From the cell containing the given text, extract its center point as (X, Y) coordinate. 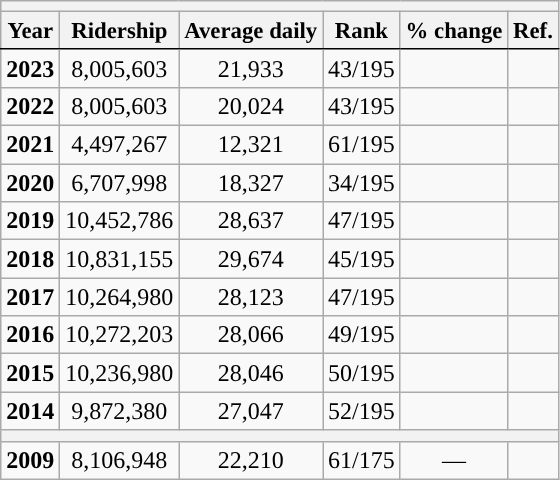
10,831,155 (120, 259)
52/195 (362, 411)
10,452,786 (120, 221)
Ridership (120, 31)
28,637 (251, 221)
34/195 (362, 183)
49/195 (362, 335)
2016 (30, 335)
Rank (362, 31)
— (454, 460)
2014 (30, 411)
20,024 (251, 106)
22,210 (251, 460)
2023 (30, 68)
Ref. (533, 31)
61/175 (362, 460)
28,046 (251, 373)
% change (454, 31)
10,272,203 (120, 335)
Year (30, 31)
2009 (30, 460)
50/195 (362, 373)
8,106,948 (120, 460)
61/195 (362, 145)
28,123 (251, 297)
2017 (30, 297)
2020 (30, 183)
27,047 (251, 411)
18,327 (251, 183)
Average daily (251, 31)
10,264,980 (120, 297)
12,321 (251, 145)
2022 (30, 106)
2018 (30, 259)
4,497,267 (120, 145)
28,066 (251, 335)
2015 (30, 373)
29,674 (251, 259)
2019 (30, 221)
6,707,998 (120, 183)
10,236,980 (120, 373)
9,872,380 (120, 411)
21,933 (251, 68)
45/195 (362, 259)
2021 (30, 145)
